From the cell containing the given text, extract its center point as (x, y) coordinate. 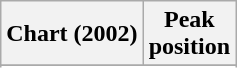
Peakposition (189, 34)
Chart (2002) (72, 34)
